Return the (x, y) coordinate for the center point of the cell that contains the specified text.  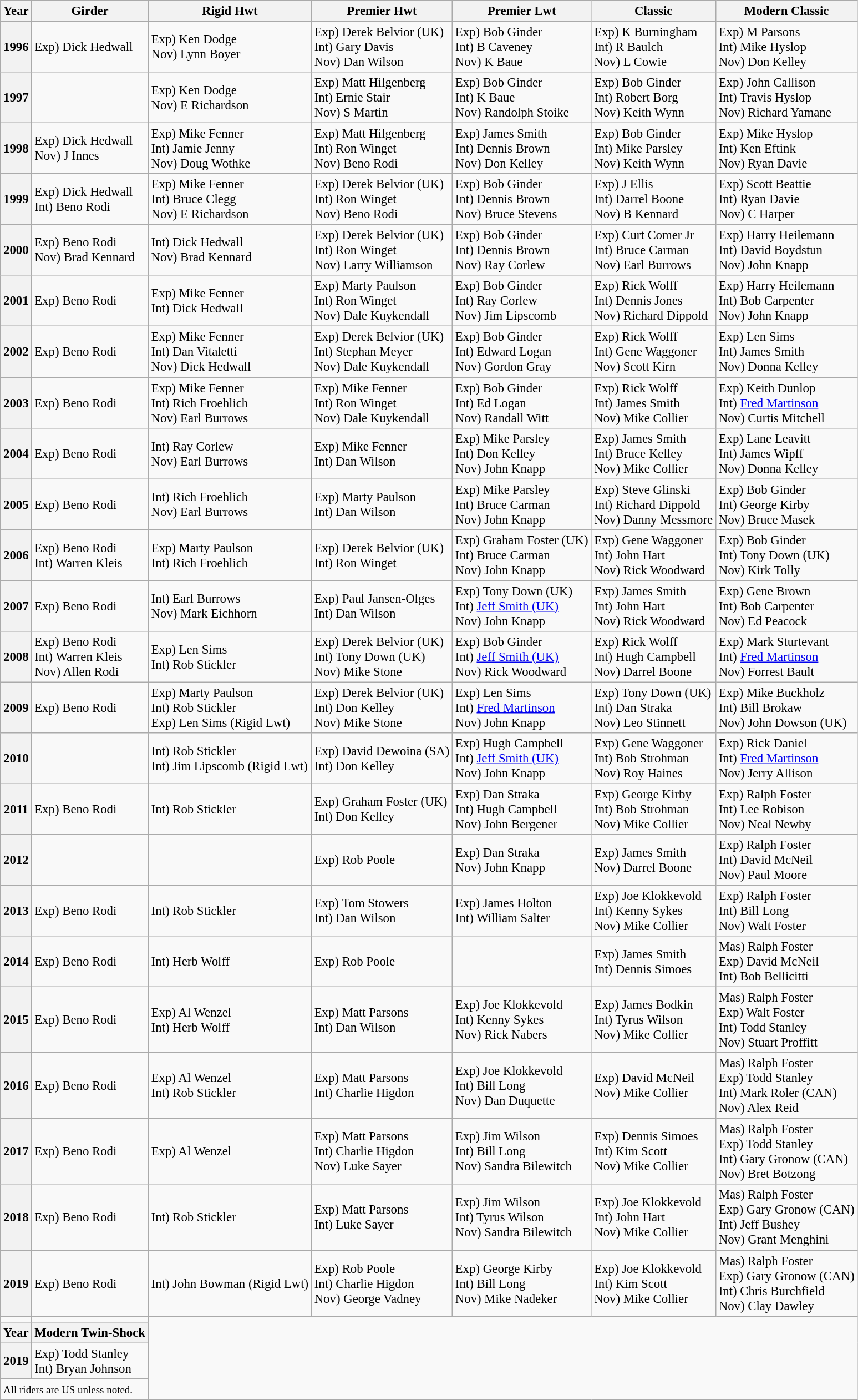
Exp) George Kirby Int) Bill Long Nov) Mike Nadeker (522, 1283)
Exp) Ralph Foster Int) Bill Long Nov) Walt Foster (786, 911)
Exp) Ken Dodge Nov) E Richardson (230, 98)
Mas) Ralph Foster Exp) Gary Gronow (CAN) Int) Jeff Bushey Nov) Grant Menghini (786, 1217)
2007 (16, 606)
2012 (16, 860)
Classic (653, 11)
Exp) Todd Stanley Int) Bryan Johnson (90, 1361)
Exp) Beno Rodi Int) Warren Kleis Nov) Allen Rodi (90, 657)
Exp) Mike Parsley Int) Bruce Carman Nov) John Knapp (522, 504)
1997 (16, 98)
Exp) Jim Wilson Int) Bill Long Nov) Sandra Bilewitch (522, 1152)
Int) John Bowman (Rigid Lwt) (230, 1283)
Exp) Lane Leavitt Int) James Wipff Nov) Donna Kelley (786, 453)
Exp) Joe Klokkevold Int) Kenny Sykes Nov) Mike Collier (653, 911)
1996 (16, 47)
Exp) M Parsons Int) Mike Hyslop Nov) Don Kelley (786, 47)
Exp) Al Wenzel (230, 1152)
Exp) Joe Klokkevold Int) John Hart Nov) Mike Collier (653, 1217)
Exp) Matt Parsons Int) Dan Wilson (382, 1020)
Exp) Harry Heilemann Int) Bob Carpenter Nov) John Knapp (786, 301)
Exp) Bob Ginder Int) Tony Down (UK) Nov) Kirk Tolly (786, 555)
Exp) Mark Sturtevant Int) Fred Martinson Nov) Forrest Bault (786, 657)
Exp) Derek Belvior (UK) Int) Ron Winget Nov) Larry Williamson (382, 250)
2002 (16, 352)
Exp) Bob Ginder Int) Ed Logan Nov) Randall Witt (522, 403)
Exp) James Smith Int) John Hart Nov) Rick Woodward (653, 606)
Exp) J Ellis Int) Darrel Boone Nov) B Kennard (653, 199)
Exp) Bob Ginder Int) Mike Parsley Nov) Keith Wynn (653, 149)
Exp) Derek Belvior (UK) Int) Stephan Meyer Nov) Dale Kuykendall (382, 352)
Exp) Rick Wolff Int) James Smith Nov) Mike Collier (653, 403)
Int) Ray Corlew Nov) Earl Burrows (230, 453)
Exp) Graham Foster (UK) Int) Bruce Carman Nov) John Knapp (522, 555)
Mas) Ralph Foster Exp) Todd Stanley Int) Mark Roler (CAN) Nov) Alex Reid (786, 1085)
2003 (16, 403)
Exp) Matt Parsons Int) Charlie Higdon Nov) Luke Sayer (382, 1152)
Exp) Mike Fenner Int) Dan Vitaletti Nov) Dick Hedwall (230, 352)
Premier Lwt (522, 11)
Exp) Bob Ginder Int) Jeff Smith (UK) Nov) Rick Woodward (522, 657)
2008 (16, 657)
Exp) James Smith Nov) Darrel Boone (653, 860)
Int) Rich Froehlich Nov) Earl Burrows (230, 504)
Exp) Bob Ginder Int) B Caveney Nov) K Baue (522, 47)
Exp) Scott Beattie Int) Ryan Davie Nov) C Harper (786, 199)
Exp) Curt Comer Jr Int) Bruce Carman Nov) Earl Burrows (653, 250)
Exp) Dennis Simoes Int) Kim Scott Nov) Mike Collier (653, 1152)
2017 (16, 1152)
Exp) Rick Wolff Int) Hugh Campbell Nov) Darrel Boone (653, 657)
Exp) Mike Fenner Int) Jamie Jenny Nov) Doug Wothke (230, 149)
Exp) Harry Heilemann Int) David Boydstun Nov) John Knapp (786, 250)
Exp) Joe Klokkevold Int) Bill Long Nov) Dan Duquette (522, 1085)
Exp) Matt Parsons Int) Luke Sayer (382, 1217)
Exp) Beno Rodi Nov) Brad Kennard (90, 250)
Exp) James Smith Int) Bruce Kelley Nov) Mike Collier (653, 453)
Modern Twin-Shock (90, 1332)
Exp) Ralph Foster Int) David McNeil Nov) Paul Moore (786, 860)
Mas) Ralph Foster Exp) Walt Foster Int) Todd Stanley Nov) Stuart Proffitt (786, 1020)
Exp) Gene Waggoner Int) Bob Strohman Nov) Roy Haines (653, 759)
Exp) Marty Paulson Int) Dan Wilson (382, 504)
2015 (16, 1020)
2006 (16, 555)
Premier Hwt (382, 11)
Exp) Derek Belvior (UK) Int) Don Kelley Nov) Mike Stone (382, 707)
Exp) Rick Wolff Int) Dennis Jones Nov) Richard Dippold (653, 301)
Exp) Dan Straka Nov) John Knapp (522, 860)
Exp) Al Wenzel Int) Herb Wolff (230, 1020)
Exp) Marty Paulson Int) Rich Froehlich (230, 555)
Int) Dick Hedwall Nov) Brad Kennard (230, 250)
Exp) Joe Klokkevold Int) Kenny Sykes Nov) Rick Nabers (522, 1020)
Exp) Matt Hilgenberg Int) Ron Winget Nov) Beno Rodi (382, 149)
Exp) Jim Wilson Int) Tyrus Wilson Nov) Sandra Bilewitch (522, 1217)
Exp) John Callison Int) Travis Hyslop Nov) Richard Yamane (786, 98)
2013 (16, 911)
Exp) Ralph Foster Int) Lee Robison Nov) Neal Newby (786, 809)
Modern Classic (786, 11)
2016 (16, 1085)
Exp) George Kirby Int) Bob Strohman Nov) Mike Collier (653, 809)
2011 (16, 809)
2018 (16, 1217)
Exp) Matt Parsons Int) Charlie Higdon (382, 1085)
Exp) James Holton Int) William Salter (522, 911)
Exp) Mike Parsley Int) Don Kelley Nov) John Knapp (522, 453)
Exp) Dick Hedwall Nov) J Innes (90, 149)
Exp) Mike Fenner Int) Rich Froehlich Nov) Earl Burrows (230, 403)
Exp) Joe Klokkevold Int) Kim Scott Nov) Mike Collier (653, 1283)
Exp) Mike Fenner Int) Bruce Clegg Nov) E Richardson (230, 199)
Rigid Hwt (230, 11)
Exp) Dan Straka Int) Hugh Campbell Nov) John Bergener (522, 809)
Mas) Ralph Foster Exp) Gary Gronow (CAN) Int) Chris Burchfield Nov) Clay Dawley (786, 1283)
Exp) Beno Rodi Int) Warren Kleis (90, 555)
Exp) Steve Glinski Int) Richard Dippold Nov) Danny Messmore (653, 504)
Exp) Tony Down (UK) Int) Dan Straka Nov) Leo Stinnett (653, 707)
Exp) Bob Ginder Int) Ray Corlew Nov) Jim Lipscomb (522, 301)
Exp) Bob Ginder Int) Edward Logan Nov) Gordon Gray (522, 352)
Exp) Al Wenzel Int) Rob Stickler (230, 1085)
1999 (16, 199)
Exp) Graham Foster (UK) Int) Don Kelley (382, 809)
Mas) Ralph Foster Exp) Todd Stanley Int) Gary Gronow (CAN) Nov) Bret Botzong (786, 1152)
Exp) Paul Jansen-Olges Int) Dan Wilson (382, 606)
Exp) Mike Fenner Int) Dick Hedwall (230, 301)
Int) Rob Stickler Int) Jim Lipscomb (Rigid Lwt) (230, 759)
Exp) Len Sims Int) Rob Stickler (230, 657)
Exp) Bob Ginder Int) George Kirby Nov) Bruce Masek (786, 504)
2000 (16, 250)
2009 (16, 707)
Exp) James Bodkin Int) Tyrus Wilson Nov) Mike Collier (653, 1020)
Exp) Derek Belvior (UK) Int) Gary Davis Nov) Dan Wilson (382, 47)
Exp) Hugh Campbell Int) Jeff Smith (UK) Nov) John Knapp (522, 759)
Exp) Dick Hedwall (90, 47)
Exp) Bob Ginder Int) Dennis Brown Nov) Bruce Stevens (522, 199)
Exp) James Smith Int) Dennis Brown Nov) Don Kelley (522, 149)
2001 (16, 301)
Girder (90, 11)
Int) Earl Burrows Nov) Mark Eichhorn (230, 606)
Exp) Bob Ginder Int) Dennis Brown Nov) Ray Corlew (522, 250)
Exp) Marty Paulson Int) Rob Stickler Exp) Len Sims (Rigid Lwt) (230, 707)
Exp) Dick Hedwall Int) Beno Rodi (90, 199)
2010 (16, 759)
Exp) Mike Hyslop Int) Ken Eftink Nov) Ryan Davie (786, 149)
Exp) Gene Brown Int) Bob Carpenter Nov) Ed Peacock (786, 606)
Exp) David McNeil Nov) Mike Collier (653, 1085)
Exp) Derek Belvior (UK) Int) Ron Winget (382, 555)
Exp) Bob Ginder Int) K Baue Nov) Randolph Stoike (522, 98)
Exp) Bob Ginder Int) Robert Borg Nov) Keith Wynn (653, 98)
Exp) Len Sims Int) Fred Martinson Nov) John Knapp (522, 707)
Exp) Rick Wolff Int) Gene Waggoner Nov) Scott Kirn (653, 352)
Exp) Mike Fenner Int) Ron Winget Nov) Dale Kuykendall (382, 403)
Exp) Keith Dunlop Int) Fred Martinson Nov) Curtis Mitchell (786, 403)
Exp) Derek Belvior (UK) Int) Ron Winget Nov) Beno Rodi (382, 199)
Exp) Rob Poole Int) Charlie Higdon Nov) George Vadney (382, 1283)
Exp) James Smith Int) Dennis Simoes (653, 962)
2014 (16, 962)
Exp) Tom Stowers Int) Dan Wilson (382, 911)
Exp) David Dewoina (SA) Int) Don Kelley (382, 759)
Int) Herb Wolff (230, 962)
Exp) Tony Down (UK) Int) Jeff Smith (UK) Nov) John Knapp (522, 606)
Exp) K Burningham Int) R Baulch Nov) L Cowie (653, 47)
Exp) Len Sims Int) James Smith Nov) Donna Kelley (786, 352)
Exp) Ken Dodge Nov) Lynn Boyer (230, 47)
1998 (16, 149)
All riders are US unless noted. (74, 1389)
Exp) Rick Daniel Int) Fred Martinson Nov) Jerry Allison (786, 759)
Exp) Mike Fenner Int) Dan Wilson (382, 453)
Exp) Mike Buckholz Int) Bill Brokaw Nov) John Dowson (UK) (786, 707)
Exp) Derek Belvior (UK) Int) Tony Down (UK) Nov) Mike Stone (382, 657)
2005 (16, 504)
2004 (16, 453)
Exp) Gene Waggoner Int) John Hart Nov) Rick Woodward (653, 555)
Exp) Marty Paulson Int) Ron Winget Nov) Dale Kuykendall (382, 301)
Exp) Matt Hilgenberg Int) Ernie Stair Nov) S Martin (382, 98)
Mas) Ralph Foster Exp) David McNeil Int) Bob Bellicitti (786, 962)
